Provide the (x, y) coordinate of the cell's center where the given text is located.  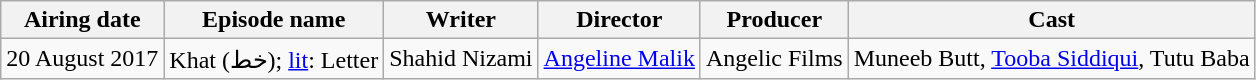
Airing date (82, 20)
Shahid Nizami (461, 59)
20 August 2017 (82, 59)
Cast (1052, 20)
Angelic Films (774, 59)
Director (619, 20)
Angeline Malik (619, 59)
Episode name (274, 20)
Producer (774, 20)
Khat (خط); lit: Letter (274, 59)
Muneeb Butt, Tooba Siddiqui, Tutu Baba (1052, 59)
Writer (461, 20)
